Extract the (x, y) coordinate from the center of the cell holding the provided text.  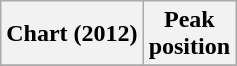
Peakposition (189, 34)
Chart (2012) (72, 34)
